Extract the [x, y] coordinate from the center of the cell holding the provided text.  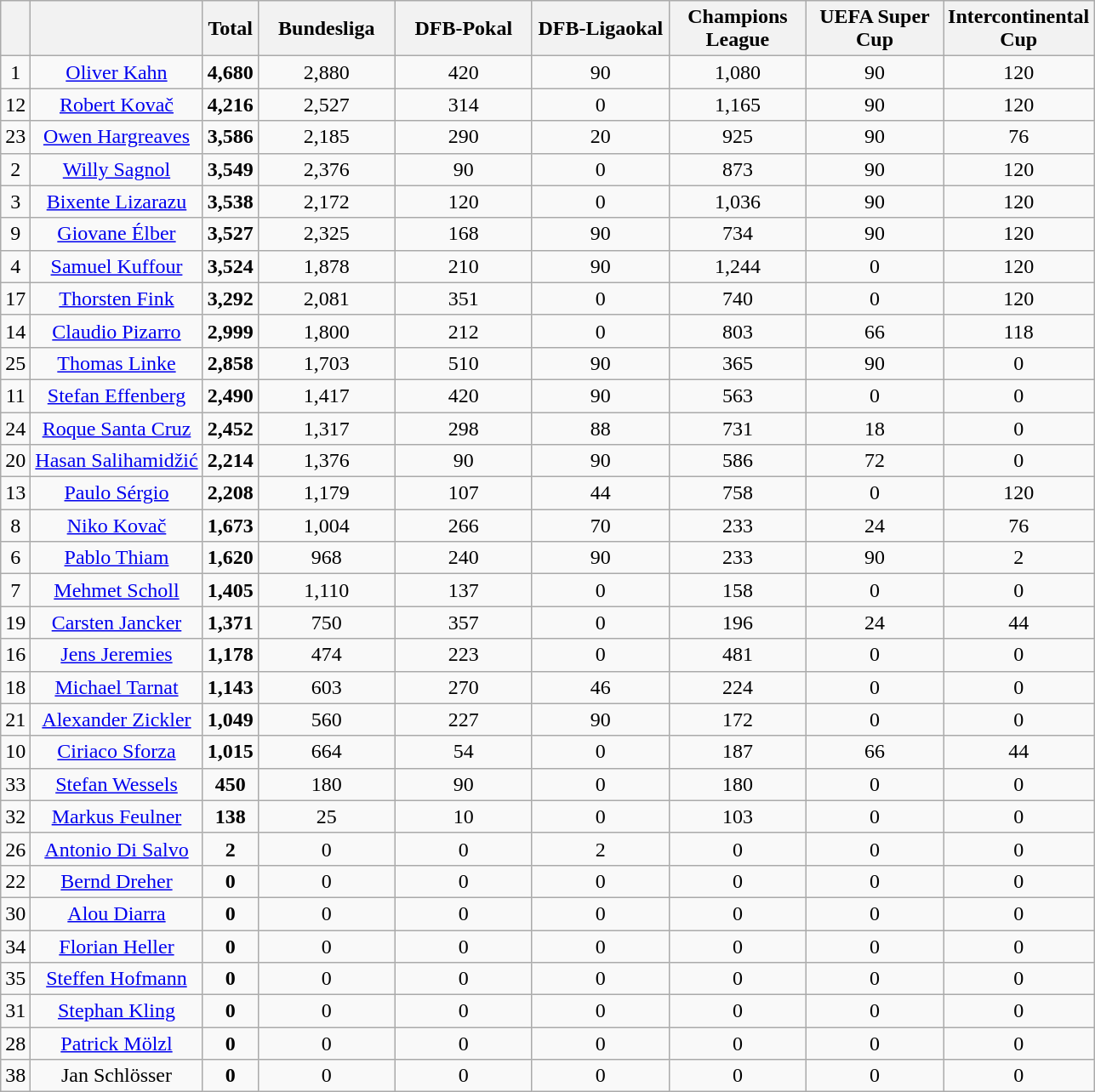
Stephan Kling [117, 1011]
450 [230, 784]
4,680 [230, 72]
1,376 [327, 461]
873 [737, 169]
240 [463, 558]
351 [463, 299]
731 [737, 428]
19 [15, 623]
3,549 [230, 169]
481 [737, 655]
1,405 [230, 590]
Stefan Wessels [117, 784]
560 [327, 719]
1,049 [230, 719]
Mehmet Scholl [117, 590]
758 [737, 493]
210 [463, 266]
Robert Kovač [117, 105]
2,376 [327, 169]
28 [15, 1044]
2,214 [230, 461]
Champions League [737, 29]
Jan Schlösser [117, 1076]
1,004 [327, 526]
2,208 [230, 493]
3 [15, 202]
1,110 [327, 590]
1,703 [327, 363]
Total [230, 29]
Samuel Kuffour [117, 266]
172 [737, 719]
740 [737, 299]
212 [463, 331]
46 [601, 687]
8 [15, 526]
Carsten Jancker [117, 623]
357 [463, 623]
270 [463, 687]
224 [737, 687]
1,036 [737, 202]
1,179 [327, 493]
Giovane Élber [117, 234]
Intercontinental Cup [1019, 29]
31 [15, 1011]
2,452 [230, 428]
Michael Tarnat [117, 687]
1,620 [230, 558]
Bundesliga [327, 29]
21 [15, 719]
88 [601, 428]
314 [463, 105]
Niko Kovač [117, 526]
107 [463, 493]
Bixente Lizarazu [117, 202]
30 [15, 913]
38 [15, 1076]
Paulo Sérgio [117, 493]
1,165 [737, 105]
Patrick Mölzl [117, 1044]
Oliver Kahn [117, 72]
290 [463, 137]
DFB-Pokal [463, 29]
Jens Jeremies [117, 655]
Markus Feulner [117, 816]
Roque Santa Cruz [117, 428]
1 [15, 72]
33 [15, 784]
16 [15, 655]
118 [1019, 331]
168 [463, 234]
32 [15, 816]
158 [737, 590]
1,080 [737, 72]
3,527 [230, 234]
223 [463, 655]
2,081 [327, 299]
Hasan Salihamidžić [117, 461]
23 [15, 137]
Pablo Thiam [117, 558]
1,800 [327, 331]
22 [15, 881]
3,524 [230, 266]
Thorsten Fink [117, 299]
1,178 [230, 655]
6 [15, 558]
Claudio Pizarro [117, 331]
3,586 [230, 137]
586 [737, 461]
Ciriaco Sforza [117, 752]
Steffen Hofmann [117, 979]
17 [15, 299]
196 [737, 623]
664 [327, 752]
266 [463, 526]
1,673 [230, 526]
474 [327, 655]
Antonio Di Salvo [117, 849]
1,371 [230, 623]
Stefan Effenberg [117, 395]
1,317 [327, 428]
70 [601, 526]
187 [737, 752]
UEFA Super Cup [875, 29]
3,292 [230, 299]
14 [15, 331]
Bernd Dreher [117, 881]
Thomas Linke [117, 363]
12 [15, 105]
2,999 [230, 331]
Florian Heller [117, 947]
1,878 [327, 266]
2,490 [230, 395]
35 [15, 979]
138 [230, 816]
9 [15, 234]
Willy Sagnol [117, 169]
1,143 [230, 687]
2,880 [327, 72]
4 [15, 266]
365 [737, 363]
803 [737, 331]
Owen Hargreaves [117, 137]
1,244 [737, 266]
2,858 [230, 363]
103 [737, 816]
298 [463, 428]
2,325 [327, 234]
13 [15, 493]
137 [463, 590]
DFB-Ligaokal [601, 29]
26 [15, 849]
72 [875, 461]
Alexander Zickler [117, 719]
Alou Diarra [117, 913]
925 [737, 137]
1,417 [327, 395]
563 [737, 395]
2,185 [327, 137]
968 [327, 558]
11 [15, 395]
2,527 [327, 105]
1,015 [230, 752]
734 [737, 234]
750 [327, 623]
510 [463, 363]
4,216 [230, 105]
2,172 [327, 202]
7 [15, 590]
34 [15, 947]
3,538 [230, 202]
603 [327, 687]
227 [463, 719]
54 [463, 752]
